Identify which cell holds the provided text, then report its (X, Y) central coordinate. 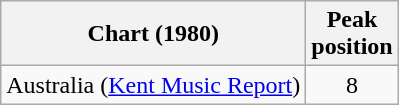
8 (352, 85)
Peakposition (352, 34)
Australia (Kent Music Report) (154, 85)
Chart (1980) (154, 34)
